Extract the (X, Y) coordinate from the center of the cell holding the provided text.  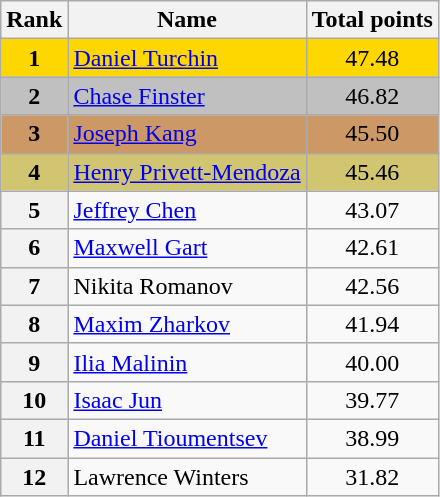
45.46 (372, 172)
Jeffrey Chen (187, 210)
38.99 (372, 438)
9 (34, 362)
40.00 (372, 362)
Maxwell Gart (187, 248)
Daniel Turchin (187, 58)
31.82 (372, 477)
4 (34, 172)
Ilia Malinin (187, 362)
Total points (372, 20)
Nikita Romanov (187, 286)
41.94 (372, 324)
3 (34, 134)
Isaac Jun (187, 400)
Chase Finster (187, 96)
47.48 (372, 58)
Daniel Tioumentsev (187, 438)
11 (34, 438)
1 (34, 58)
Maxim Zharkov (187, 324)
Name (187, 20)
7 (34, 286)
10 (34, 400)
Henry Privett-Mendoza (187, 172)
8 (34, 324)
12 (34, 477)
39.77 (372, 400)
46.82 (372, 96)
6 (34, 248)
5 (34, 210)
2 (34, 96)
42.61 (372, 248)
42.56 (372, 286)
45.50 (372, 134)
Joseph Kang (187, 134)
Rank (34, 20)
43.07 (372, 210)
Lawrence Winters (187, 477)
